Return the [x, y] coordinate for the center point of the cell that contains the specified text.  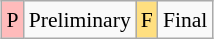
F [147, 20]
P [13, 20]
Final [186, 20]
Preliminary [80, 20]
